For the text-containing cell, return its midpoint in (x, y) coordinate format. 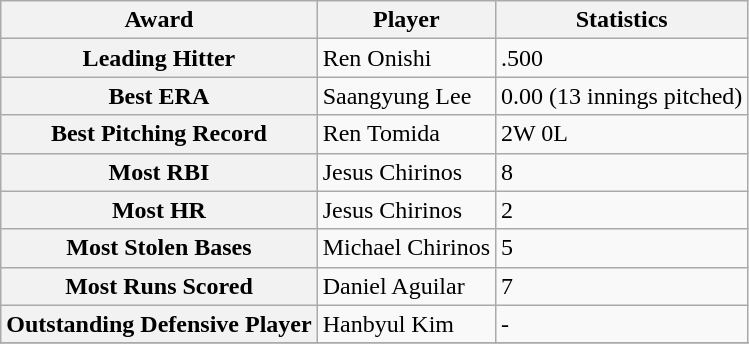
Statistics (622, 20)
Most HR (159, 210)
5 (622, 248)
Ren Tomida (406, 134)
7 (622, 286)
Most Runs Scored (159, 286)
.500 (622, 58)
- (622, 324)
Most RBI (159, 172)
Ren Onishi (406, 58)
Most Stolen Bases (159, 248)
Michael Chirinos (406, 248)
2 (622, 210)
Player (406, 20)
Best ERA (159, 96)
Saangyung Lee (406, 96)
Hanbyul Kim (406, 324)
2W 0L (622, 134)
8 (622, 172)
Leading Hitter (159, 58)
Best Pitching Record (159, 134)
0.00 (13 innings pitched) (622, 96)
Daniel Aguilar (406, 286)
Award (159, 20)
Outstanding Defensive Player (159, 324)
